Locate the cell with the specified text and output its (X, Y) center coordinate. 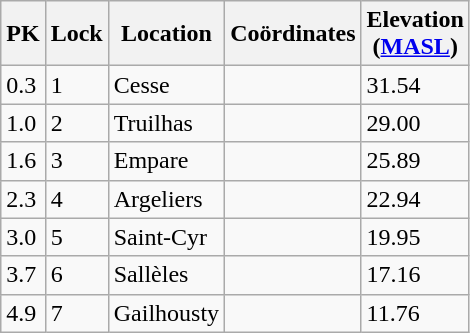
3.0 (23, 237)
3.7 (23, 275)
3 (76, 161)
6 (76, 275)
1.6 (23, 161)
Truilhas (166, 123)
Cesse (166, 85)
2 (76, 123)
Gailhousty (166, 313)
Sallèles (166, 275)
4 (76, 199)
29.00 (415, 123)
Argeliers (166, 199)
Saint-Cyr (166, 237)
PK (23, 34)
11.76 (415, 313)
Location (166, 34)
19.95 (415, 237)
Empare (166, 161)
25.89 (415, 161)
Lock (76, 34)
22.94 (415, 199)
5 (76, 237)
0.3 (23, 85)
17.16 (415, 275)
1 (76, 85)
4.9 (23, 313)
1.0 (23, 123)
Coördinates (293, 34)
Elevation(MASL) (415, 34)
7 (76, 313)
31.54 (415, 85)
2.3 (23, 199)
